Extract the (X, Y) coordinate from the center of the cell holding the provided text.  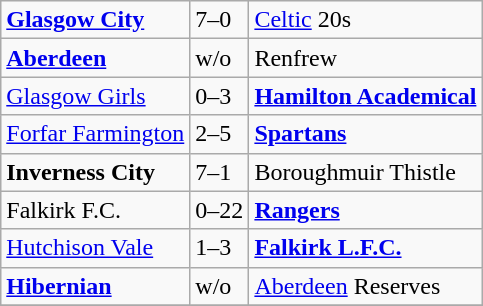
Aberdeen (96, 58)
Falkirk L.F.C. (366, 248)
Aberdeen Reserves (366, 286)
Inverness City (96, 172)
Hibernian (96, 286)
Boroughmuir Thistle (366, 172)
2–5 (220, 134)
1–3 (220, 248)
Glasgow City (96, 20)
0–22 (220, 210)
Falkirk F.C. (96, 210)
Hutchison Vale (96, 248)
0–3 (220, 96)
Spartans (366, 134)
Rangers (366, 210)
Forfar Farmington (96, 134)
Glasgow Girls (96, 96)
Hamilton Academical (366, 96)
Celtic 20s (366, 20)
7–1 (220, 172)
Renfrew (366, 58)
7–0 (220, 20)
